Search for the cell housing the specified text and yield its [X, Y] center coordinate. 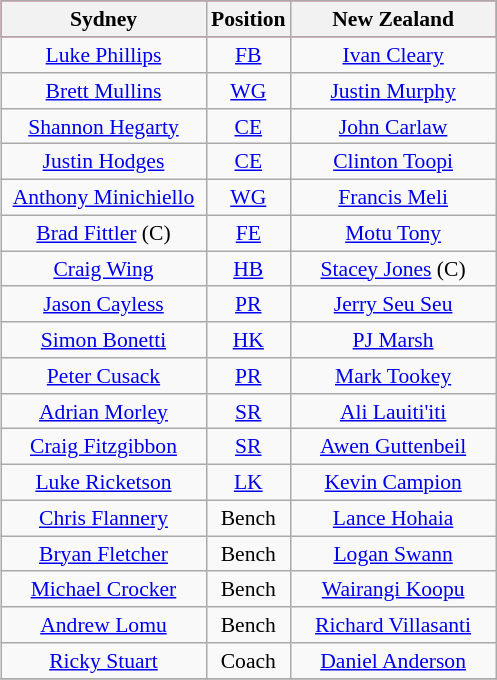
Ivan Cleary [394, 55]
LK [248, 482]
Andrew Lomu [104, 625]
Peter Cusack [104, 376]
Coach [248, 661]
Craig Wing [104, 269]
HK [248, 340]
Simon Bonetti [104, 340]
Bryan Fletcher [104, 554]
FE [248, 233]
PJ Marsh [394, 340]
Awen Guttenbeil [394, 447]
Lance Hohaia [394, 518]
HB [248, 269]
Sydney [104, 19]
Michael Crocker [104, 589]
Jason Cayless [104, 304]
Luke Ricketson [104, 482]
Anthony Minichiello [104, 197]
Brett Mullins [104, 91]
Position [248, 19]
Ricky Stuart [104, 661]
Daniel Anderson [394, 661]
Kevin Campion [394, 482]
Wairangi Koopu [394, 589]
Clinton Toopi [394, 162]
FB [248, 55]
Motu Tony [394, 233]
Justin Hodges [104, 162]
John Carlaw [394, 126]
Shannon Hegarty [104, 126]
Stacey Jones (C) [394, 269]
New Zealand [394, 19]
Richard Villasanti [394, 625]
Jerry Seu Seu [394, 304]
Francis Meli [394, 197]
Ali Lauiti'iti [394, 411]
Adrian Morley [104, 411]
Chris Flannery [104, 518]
Justin Murphy [394, 91]
Brad Fittler (C) [104, 233]
Logan Swann [394, 554]
Luke Phillips [104, 55]
Mark Tookey [394, 376]
Craig Fitzgibbon [104, 447]
